Identify which cell holds the provided text, then report its [x, y] central coordinate. 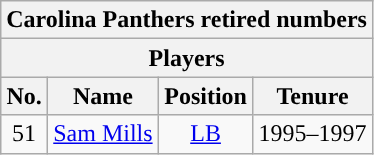
1995–1997 [313, 134]
Sam Mills [102, 134]
51 [24, 134]
Carolina Panthers retired numbers [187, 20]
Players [187, 58]
LB [205, 134]
Position [205, 96]
No. [24, 96]
Name [102, 96]
Tenure [313, 96]
